Scan for the cell matching the given text and deliver its [x, y] coordinate at center. 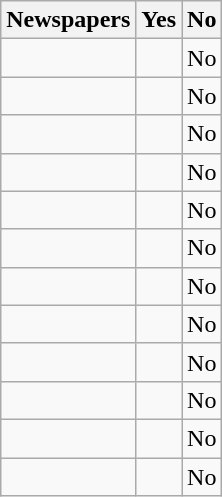
Newspapers [68, 20]
Yes [159, 20]
